Pinpoint the cell where the given text exists, returning its (x, y) midpoint coordinate. 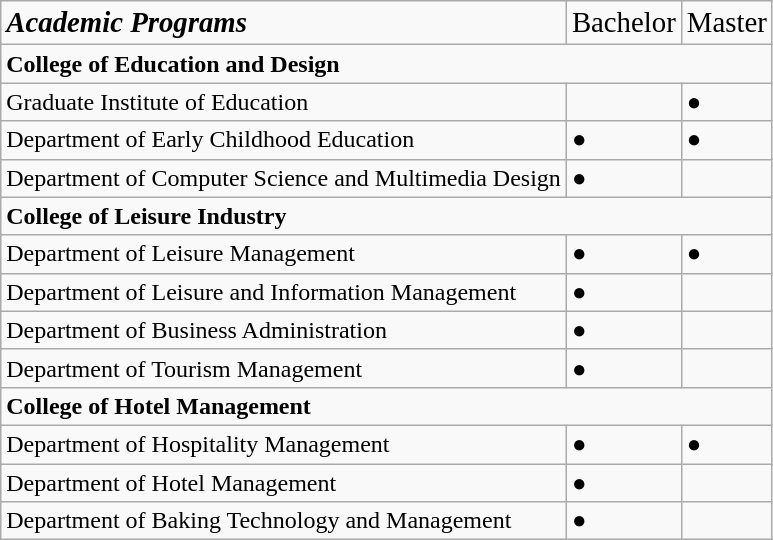
Master (726, 23)
College of Education and Design (387, 64)
Bachelor (624, 23)
Department of Computer Science and Multimedia Design (284, 178)
Department of Hospitality Management (284, 444)
College of Hotel Management (387, 406)
College of Leisure Industry (387, 216)
Academic Programs (284, 23)
Department of Hotel Management (284, 483)
Department of Tourism Management (284, 368)
Graduate Institute of Education (284, 102)
Department of Early Childhood Education (284, 140)
Department of Leisure and Information Management (284, 292)
Department of Business Administration (284, 330)
Department of Leisure Management (284, 254)
Department of Baking Technology and Management (284, 521)
